Extract the [x, y] coordinate from the center of the cell holding the provided text.  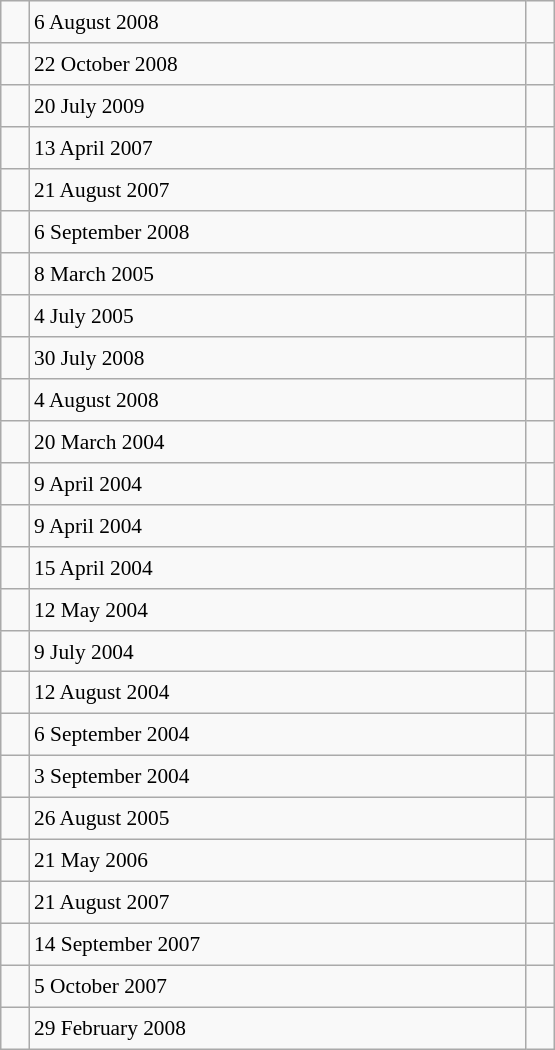
15 April 2004 [278, 567]
13 April 2007 [278, 148]
8 March 2005 [278, 274]
14 September 2007 [278, 945]
12 May 2004 [278, 609]
5 October 2007 [278, 986]
20 March 2004 [278, 441]
12 August 2004 [278, 693]
6 September 2008 [278, 232]
29 February 2008 [278, 1028]
22 October 2008 [278, 64]
30 July 2008 [278, 358]
20 July 2009 [278, 106]
21 May 2006 [278, 861]
4 July 2005 [278, 316]
9 July 2004 [278, 651]
3 September 2004 [278, 777]
26 August 2005 [278, 819]
6 August 2008 [278, 22]
4 August 2008 [278, 399]
6 September 2004 [278, 735]
